Identify which cell holds the provided text, then report its (X, Y) central coordinate. 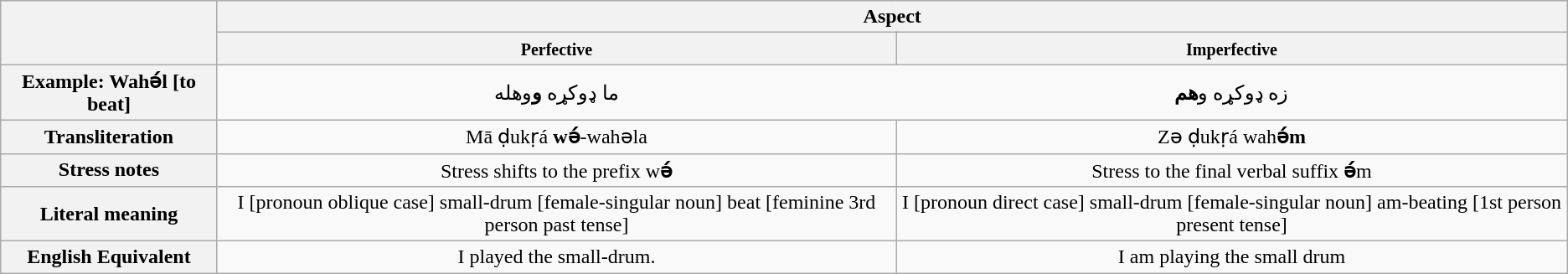
Stress to the final verbal suffix ə́m (1231, 170)
I played the small-drum. (556, 257)
I [pronoun oblique case] small-drum [female-singular noun] beat [feminine 3rd person past tense] (556, 215)
Transliteration (109, 137)
Stress notes (109, 170)
I am playing the small drum (1231, 257)
English Equivalent (109, 257)
زه ډوکړه وهم (1231, 92)
Stress shifts to the prefix wə́ (556, 170)
Literal meaning (109, 215)
Aspect (892, 17)
ما ډوکړه ووهله (556, 92)
I [pronoun direct case] small-drum [female-singular noun] am-beating [1st person present tense] (1231, 215)
Perfective (556, 49)
Example: Wahə́l [to beat] (109, 92)
Mā ḍukṛá wə́-wahəla (556, 137)
Zə ḍukṛá wahə́m (1231, 137)
Imperfective (1231, 49)
